Find where the given text appears and provide that cell's center as [X, Y] coordinate. 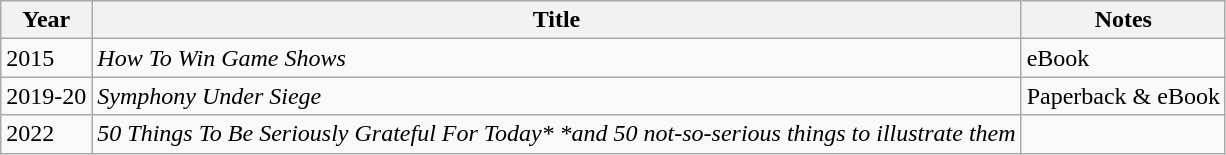
2019-20 [46, 96]
Notes [1123, 20]
Title [556, 20]
Paperback & eBook [1123, 96]
2015 [46, 58]
Year [46, 20]
Symphony Under Siege [556, 96]
eBook [1123, 58]
How To Win Game Shows [556, 58]
2022 [46, 134]
50 Things To Be Seriously Grateful For Today* *and 50 not-so-serious things to illustrate them [556, 134]
